From the cell containing the given text, extract its center point as (X, Y) coordinate. 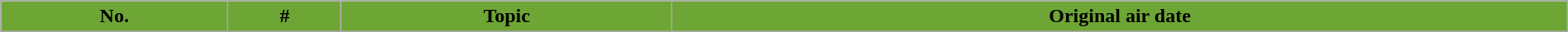
No. (114, 16)
Original air date (1120, 16)
# (284, 16)
Topic (506, 16)
